Detect which cell encompasses the target text, then output its (X, Y) center coordinate. 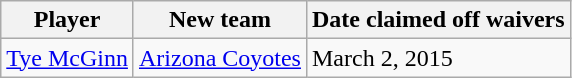
New team (220, 20)
Arizona Coyotes (220, 58)
Player (68, 20)
March 2, 2015 (438, 58)
Date claimed off waivers (438, 20)
Tye McGinn (68, 58)
